Provide the [x, y] coordinate of the cell's center where the given text is located.  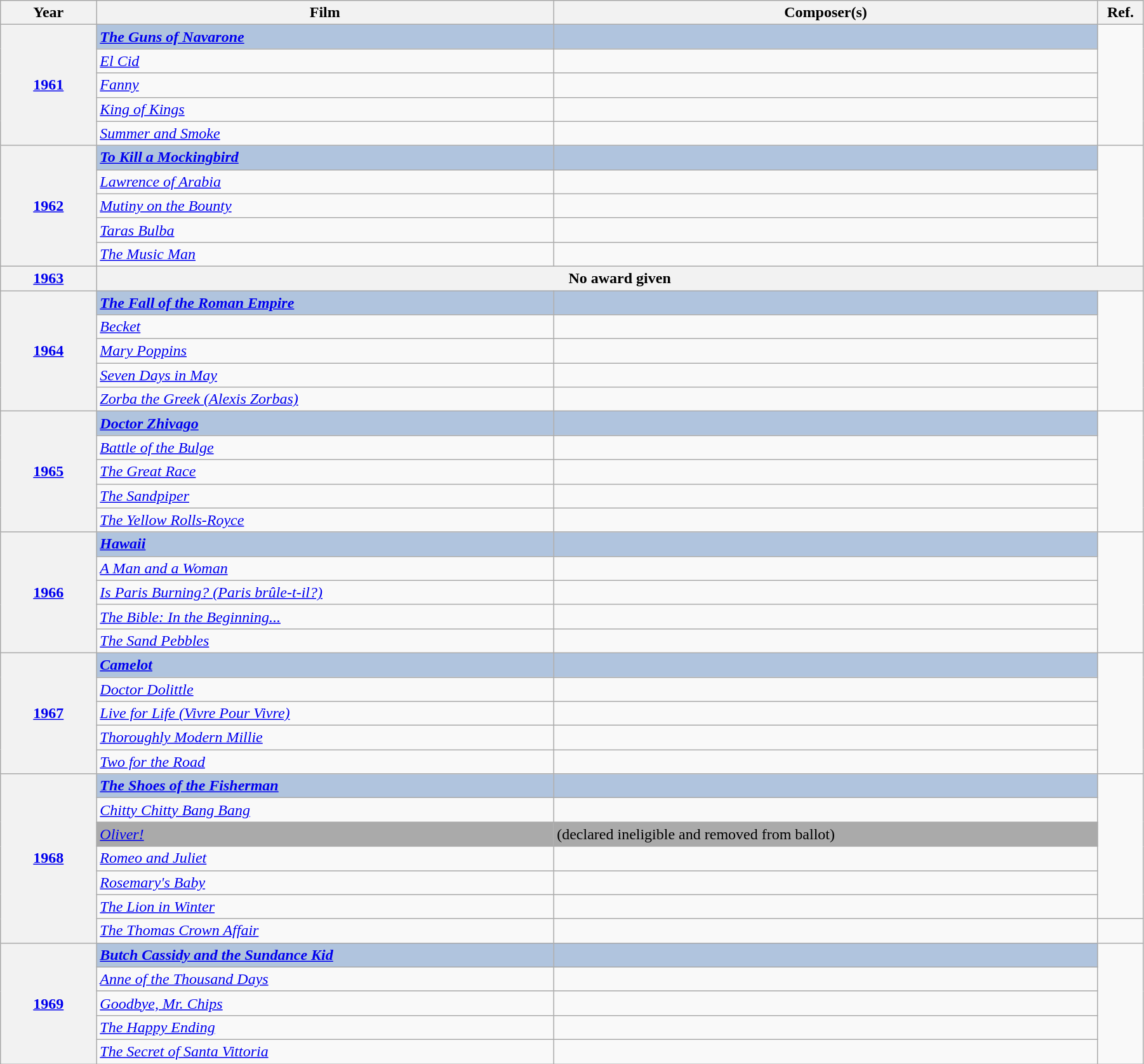
The Shoes of the Fisherman [325, 786]
(declared ineligible and removed from ballot) [826, 834]
The Yellow Rolls-Royce [325, 520]
Composer(s) [826, 13]
1963 [48, 278]
Doctor Dolittle [325, 689]
To Kill a Mockingbird [325, 157]
The Happy Ending [325, 1027]
King of Kings [325, 109]
Summer and Smoke [325, 133]
Becket [325, 327]
Romeo and Juliet [325, 858]
Rosemary's Baby [325, 882]
Is Paris Burning? (Paris brûle-t-il?) [325, 592]
1962 [48, 206]
The Sandpiper [325, 496]
Mutiny on the Bounty [325, 206]
1969 [48, 1003]
The Great Race [325, 472]
No award given [620, 278]
Ref. [1120, 13]
Battle of the Bulge [325, 448]
Chitty Chitty Bang Bang [325, 810]
Anne of the Thousand Days [325, 979]
Live for Life (Vivre Pour Vivre) [325, 714]
Oliver! [325, 834]
1968 [48, 858]
Film [325, 13]
Taras Bulba [325, 230]
Fanny [325, 85]
The Music Man [325, 254]
Butch Cassidy and the Sundance Kid [325, 955]
Two for the Road [325, 762]
Hawaii [325, 544]
1965 [48, 472]
1964 [48, 351]
The Guns of Navarone [325, 37]
Zorba the Greek (Alexis Zorbas) [325, 399]
Camelot [325, 665]
The Secret of Santa Vittoria [325, 1051]
The Sand Pebbles [325, 641]
A Man and a Woman [325, 568]
Doctor Zhivago [325, 423]
The Lion in Winter [325, 907]
The Thomas Crown Affair [325, 931]
Mary Poppins [325, 351]
The Bible: In the Beginning... [325, 616]
El Cid [325, 61]
1961 [48, 85]
Lawrence of Arabia [325, 182]
Seven Days in May [325, 375]
The Fall of the Roman Empire [325, 303]
1967 [48, 713]
Goodbye, Mr. Chips [325, 1003]
Year [48, 13]
Thoroughly Modern Millie [325, 738]
1966 [48, 592]
